Provide the [X, Y] coordinate of the cell's center where the given text is located.  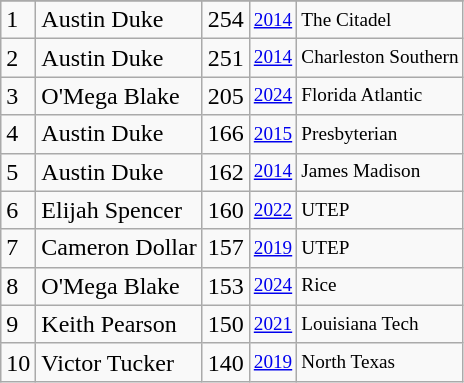
10 [18, 362]
166 [226, 134]
North Texas [380, 362]
2015 [273, 134]
Keith Pearson [119, 324]
Charleston Southern [380, 58]
254 [226, 20]
205 [226, 96]
140 [226, 362]
4 [18, 134]
153 [226, 286]
Rice [380, 286]
2 [18, 58]
Elijah Spencer [119, 210]
The Citadel [380, 20]
7 [18, 248]
162 [226, 172]
6 [18, 210]
Louisiana Tech [380, 324]
1 [18, 20]
8 [18, 286]
251 [226, 58]
3 [18, 96]
Presbyterian [380, 134]
Cameron Dollar [119, 248]
Victor Tucker [119, 362]
9 [18, 324]
5 [18, 172]
157 [226, 248]
2022 [273, 210]
Florida Atlantic [380, 96]
150 [226, 324]
James Madison [380, 172]
2021 [273, 324]
160 [226, 210]
